Return (x, y) of the center of cell containing provided text 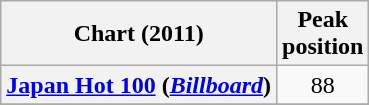
88 (323, 85)
Japan Hot 100 (Billboard) (139, 85)
Peakposition (323, 34)
Chart (2011) (139, 34)
